Extract the (X, Y) coordinate from the center of the cell holding the provided text.  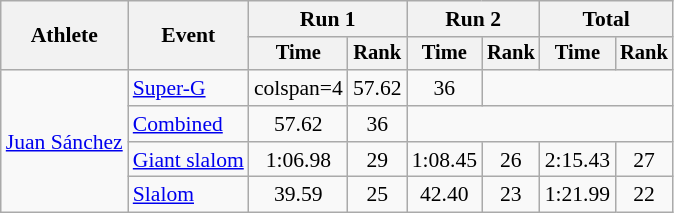
Juan Sánchez (64, 141)
1:08.45 (444, 160)
26 (511, 160)
29 (378, 160)
25 (378, 195)
Run 2 (474, 19)
Combined (188, 124)
22 (644, 195)
colspan=4 (298, 88)
39.59 (298, 195)
2:15.43 (578, 160)
Athlete (64, 36)
42.40 (444, 195)
Run 1 (328, 19)
Total (606, 19)
Event (188, 36)
1:21.99 (578, 195)
23 (511, 195)
Giant slalom (188, 160)
27 (644, 160)
Super-G (188, 88)
1:06.98 (298, 160)
Slalom (188, 195)
